Capture the cell that displays the provided text and extract its [X, Y] central coordinate. 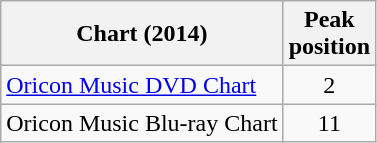
11 [329, 123]
Oricon Music DVD Chart [142, 85]
Chart (2014) [142, 34]
Peakposition [329, 34]
2 [329, 85]
Oricon Music Blu-ray Chart [142, 123]
